From the cell containing the given text, extract its center point as [X, Y] coordinate. 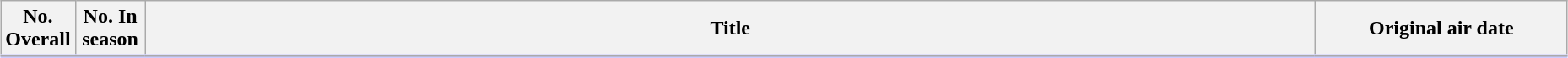
No. Overall [38, 29]
No. In season [110, 29]
Title [730, 29]
Original air date [1441, 29]
